Determine the (x, y) coordinate at the center of the cell enclosing the given text.  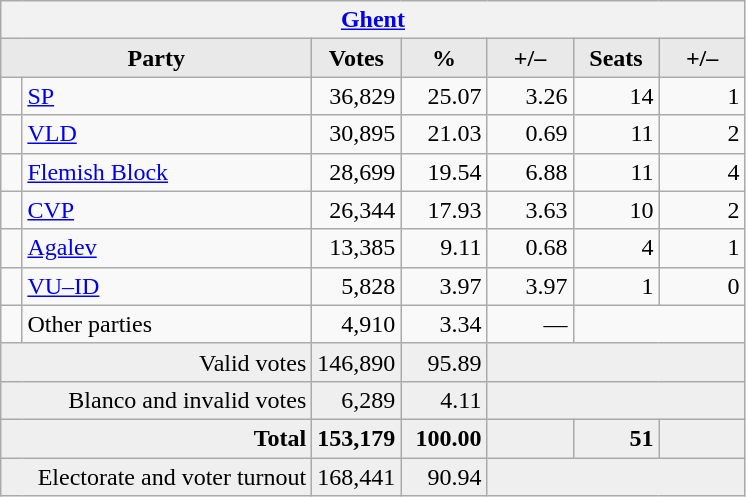
51 (616, 438)
10 (616, 210)
5,828 (356, 286)
90.94 (444, 477)
Agalev (167, 248)
SP (167, 96)
3.63 (530, 210)
30,895 (356, 134)
6,289 (356, 400)
13,385 (356, 248)
0 (702, 286)
Total (156, 438)
9.11 (444, 248)
Electorate and voter turnout (156, 477)
Flemish Block (167, 172)
— (530, 324)
VLD (167, 134)
25.07 (444, 96)
Valid votes (156, 362)
VU–ID (167, 286)
95.89 (444, 362)
Seats (616, 58)
28,699 (356, 172)
% (444, 58)
19.54 (444, 172)
CVP (167, 210)
0.68 (530, 248)
153,179 (356, 438)
14 (616, 96)
17.93 (444, 210)
3.34 (444, 324)
3.26 (530, 96)
Votes (356, 58)
21.03 (444, 134)
0.69 (530, 134)
36,829 (356, 96)
168,441 (356, 477)
Ghent (373, 20)
4.11 (444, 400)
6.88 (530, 172)
Party (156, 58)
146,890 (356, 362)
26,344 (356, 210)
Blanco and invalid votes (156, 400)
100.00 (444, 438)
4,910 (356, 324)
Other parties (167, 324)
